Identify which cell holds the provided text, then report its (x, y) central coordinate. 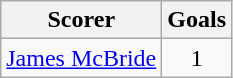
James McBride (82, 58)
Scorer (82, 20)
Goals (197, 20)
1 (197, 58)
